Return (x, y) of the center of cell containing provided text 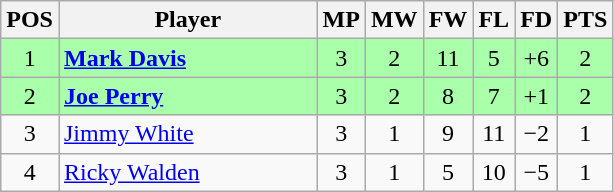
FW (448, 20)
Player (188, 20)
FL (494, 20)
9 (448, 134)
+6 (536, 58)
FD (536, 20)
MW (394, 20)
PTS (586, 20)
MP (341, 20)
10 (494, 172)
7 (494, 96)
Joe Perry (188, 96)
−5 (536, 172)
8 (448, 96)
Jimmy White (188, 134)
+1 (536, 96)
Ricky Walden (188, 172)
4 (30, 172)
POS (30, 20)
−2 (536, 134)
Mark Davis (188, 58)
